Scan for the cell matching the given text and deliver its (x, y) coordinate at center. 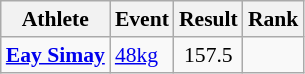
157.5 (208, 55)
Event (142, 19)
Eay Simay (56, 55)
48kg (142, 55)
Result (208, 19)
Rank (274, 19)
Athlete (56, 19)
